Determine the (x, y) coordinate at the center of the cell enclosing the given text.  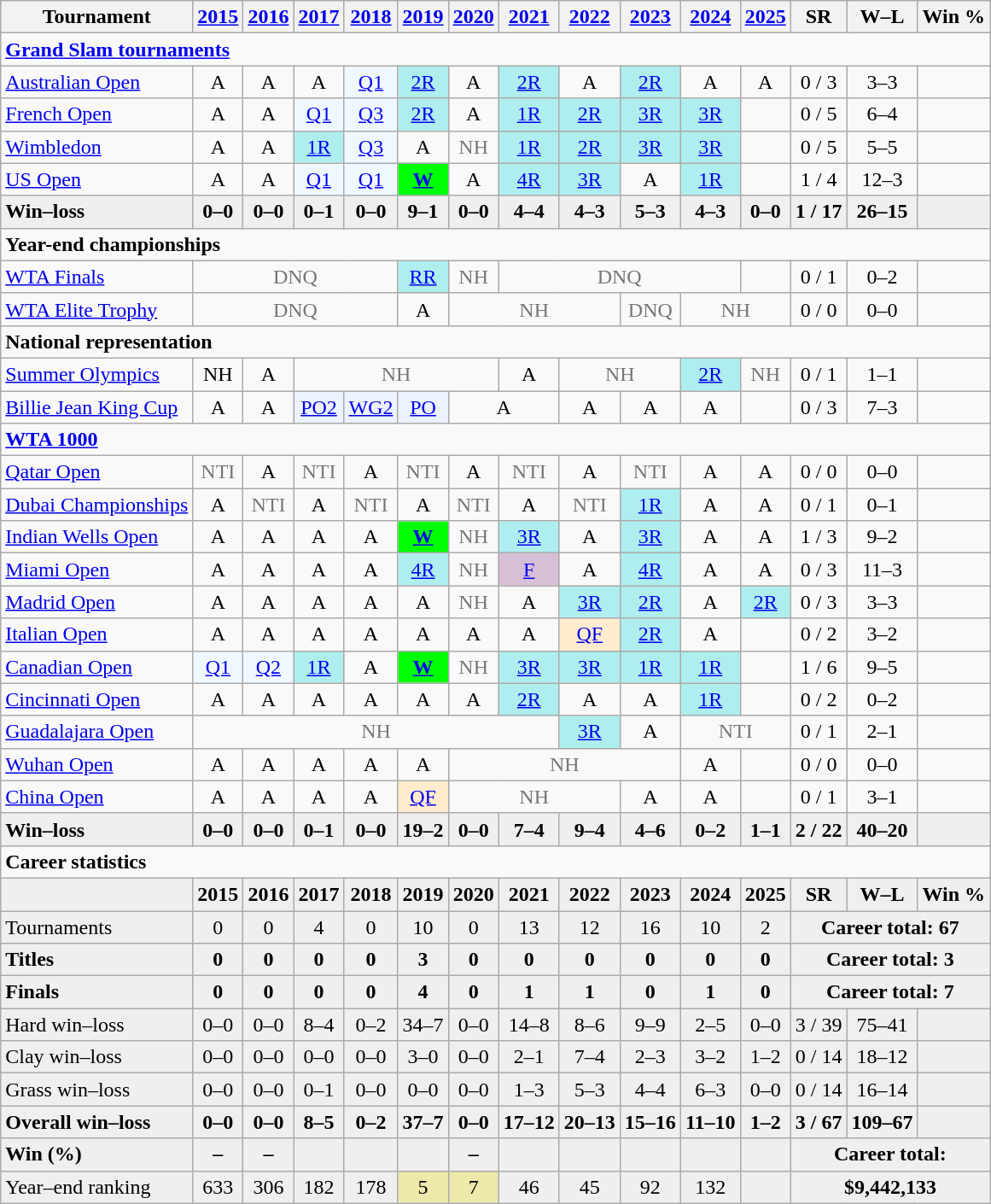
Year–end ranking (97, 1187)
75–41 (883, 1025)
7–3 (883, 407)
Grand Slam tournaments (495, 50)
5 (423, 1187)
9–9 (650, 1025)
2–5 (710, 1025)
19–2 (423, 829)
16 (650, 926)
12 (589, 926)
Australian Open (97, 82)
Wuhan Open (97, 764)
17–12 (529, 1122)
18–12 (883, 1057)
Italian Open (97, 634)
Year-end championships (495, 244)
Titles (97, 960)
Clay win–loss (97, 1057)
6–4 (883, 114)
20–13 (589, 1122)
Cincinnati Open (97, 699)
3–0 (423, 1057)
3 / 39 (819, 1025)
9–2 (883, 537)
PO2 (319, 407)
13 (529, 926)
14–8 (529, 1025)
Career total: 67 (889, 926)
1 / 17 (819, 212)
6–3 (710, 1090)
3–1 (883, 797)
11–3 (883, 570)
9–1 (423, 212)
Overall win–loss (97, 1122)
3 (423, 960)
Tournaments (97, 926)
Madrid Open (97, 602)
9–4 (589, 829)
109–67 (883, 1122)
92 (650, 1187)
132 (710, 1187)
Summer Olympics (97, 374)
1 / 6 (819, 667)
Career total: 3 (889, 960)
11–10 (710, 1122)
16–14 (883, 1090)
Wimbledon (97, 147)
Grass win–loss (97, 1090)
China Open (97, 797)
1 / 3 (819, 537)
46 (529, 1187)
WTA Finals (97, 277)
Q2 (268, 667)
Hard win–loss (97, 1025)
5–5 (883, 147)
RR (423, 277)
WTA 1000 (495, 440)
306 (268, 1187)
Qatar Open (97, 472)
WG2 (370, 407)
PO (423, 407)
US Open (97, 179)
9–5 (883, 667)
37–7 (423, 1122)
7 (473, 1187)
Miami Open (97, 570)
F (529, 570)
8–4 (319, 1025)
12–3 (883, 179)
633 (219, 1187)
3 / 67 (819, 1122)
2 (765, 926)
45 (589, 1187)
182 (319, 1187)
Career statistics (495, 862)
26–15 (883, 212)
2 / 22 (819, 829)
Indian Wells Open (97, 537)
Finals (97, 992)
1–3 (529, 1090)
Canadian Open (97, 667)
1 / 4 (819, 179)
Dubai Championships (97, 505)
French Open (97, 114)
Billie Jean King Cup (97, 407)
Guadalajara Open (97, 732)
34–7 (423, 1025)
8–6 (589, 1025)
WTA Elite Trophy (97, 309)
15–16 (650, 1122)
4–6 (650, 829)
Career total: 7 (889, 992)
Win (%) (97, 1154)
$9,442,133 (889, 1187)
2–3 (650, 1057)
Tournament (97, 17)
8–5 (319, 1122)
178 (370, 1187)
40–20 (883, 829)
Career total: (889, 1154)
National representation (495, 342)
